Scan for the cell matching the given text and deliver its [X, Y] coordinate at center. 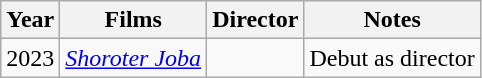
Shoroter Joba [134, 58]
Films [134, 20]
Debut as director [392, 58]
Notes [392, 20]
Director [256, 20]
2023 [30, 58]
Year [30, 20]
